Capture the cell that displays the provided text and extract its (x, y) central coordinate. 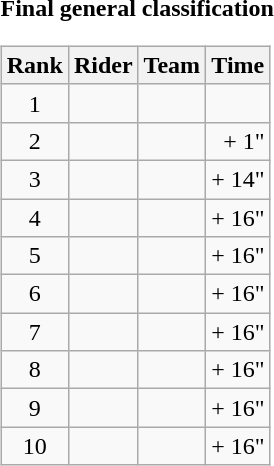
10 (34, 446)
Time (238, 65)
8 (34, 370)
4 (34, 217)
3 (34, 179)
Rank (34, 65)
Rider (103, 65)
5 (34, 256)
7 (34, 332)
2 (34, 141)
1 (34, 103)
Team (172, 65)
9 (34, 408)
6 (34, 294)
+ 1" (238, 141)
+ 14" (238, 179)
